Detect which cell encompasses the target text, then output its (X, Y) center coordinate. 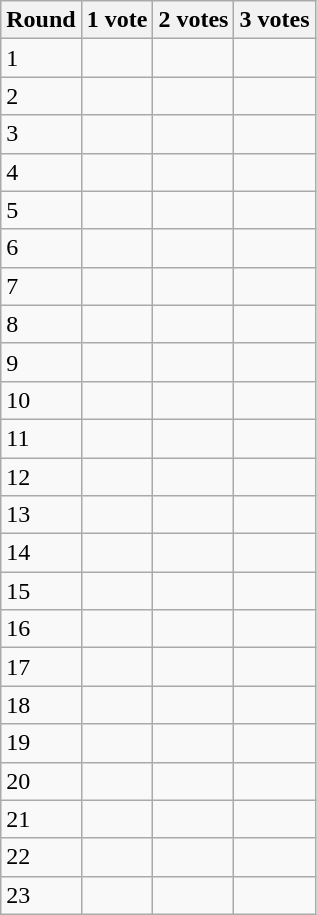
10 (41, 400)
14 (41, 553)
19 (41, 743)
Round (41, 20)
13 (41, 515)
11 (41, 438)
4 (41, 172)
6 (41, 248)
17 (41, 667)
9 (41, 362)
8 (41, 324)
16 (41, 629)
3 (41, 134)
7 (41, 286)
2 votes (194, 20)
3 votes (274, 20)
2 (41, 96)
21 (41, 819)
22 (41, 857)
23 (41, 895)
15 (41, 591)
1 (41, 58)
18 (41, 705)
1 vote (117, 20)
12 (41, 477)
20 (41, 781)
5 (41, 210)
